Output the (X, Y) coordinate of the center of the cell containing the given text.  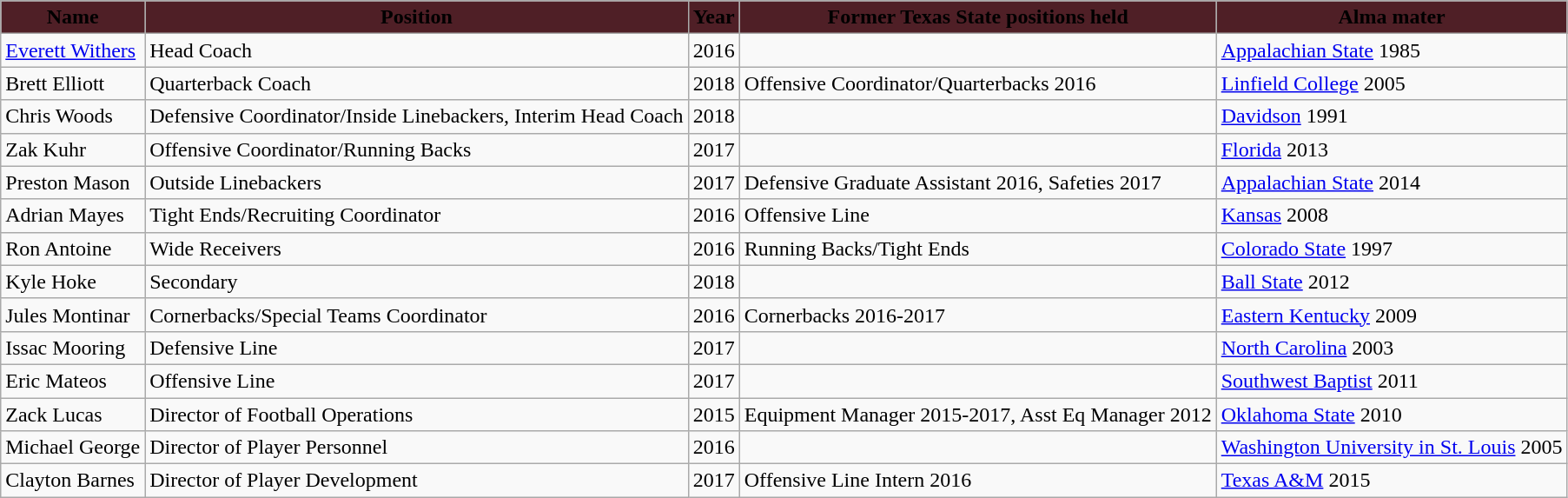
Clayton Barnes (73, 481)
Colorado State 1997 (1392, 249)
Offensive Coordinator/Quarterbacks 2016 (978, 83)
Appalachian State 1985 (1392, 50)
Offensive Line Intern 2016 (978, 481)
Linfield College 2005 (1392, 83)
Outside Linebackers (417, 183)
Davidson 1991 (1392, 116)
Cornerbacks/Special Teams Coordinator (417, 315)
Issac Mooring (73, 348)
Defensive Line (417, 348)
Zack Lucas (73, 415)
Secondary (417, 282)
Quarterback Coach (417, 83)
Director of Football Operations (417, 415)
Running Backs/Tight Ends (978, 249)
Florida 2013 (1392, 149)
Equipment Manager 2015-2017, Asst Eq Manager 2012 (978, 415)
Chris Woods (73, 116)
Defensive Graduate Assistant 2016, Safeties 2017 (978, 183)
Texas A&M 2015 (1392, 481)
Everett Withers (73, 50)
Brett Elliott (73, 83)
Preston Mason (73, 183)
Director of Player Development (417, 481)
Ron Antoine (73, 249)
Defensive Coordinator/Inside Linebackers, Interim Head Coach (417, 116)
Year (714, 17)
Head Coach (417, 50)
Name (73, 17)
North Carolina 2003 (1392, 348)
Position (417, 17)
Adrian Mayes (73, 216)
Appalachian State 2014 (1392, 183)
Wide Receivers (417, 249)
2015 (714, 415)
Oklahoma State 2010 (1392, 415)
Ball State 2012 (1392, 282)
Eastern Kentucky 2009 (1392, 315)
Southwest Baptist 2011 (1392, 381)
Kansas 2008 (1392, 216)
Michael George (73, 448)
Alma mater (1392, 17)
Eric Mateos (73, 381)
Former Texas State positions held (978, 17)
Washington University in St. Louis 2005 (1392, 448)
Jules Montinar (73, 315)
Director of Player Personnel (417, 448)
Cornerbacks 2016-2017 (978, 315)
Offensive Coordinator/Running Backs (417, 149)
Tight Ends/Recruiting Coordinator (417, 216)
Zak Kuhr (73, 149)
Kyle Hoke (73, 282)
